For the text-containing cell, return its midpoint in [X, Y] coordinate format. 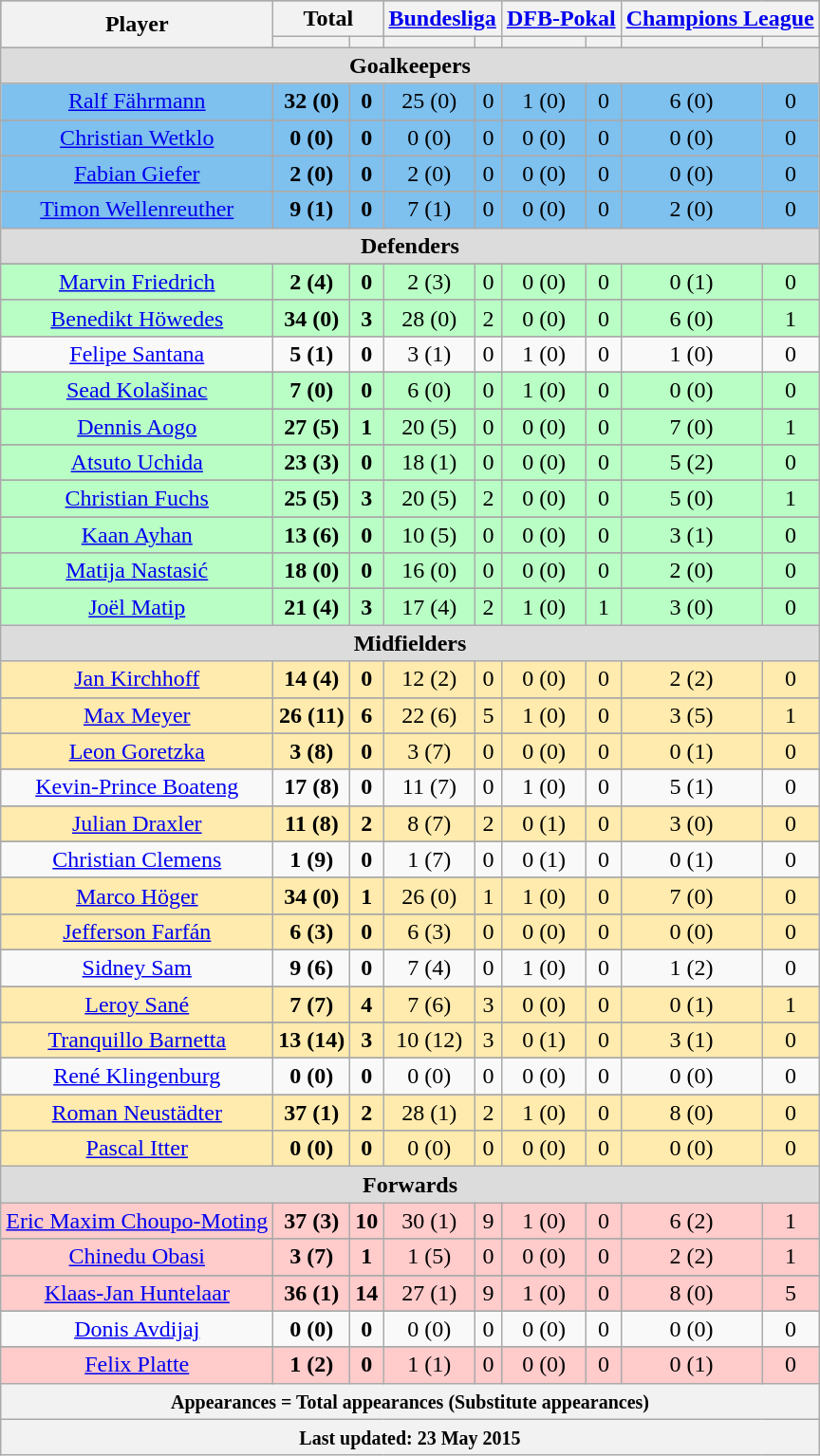
Timon Wellenreuther [137, 210]
René Klingenburg [137, 1077]
2 (3) [429, 282]
14 (4) [311, 679]
7 (7) [311, 1004]
Klaas-Jan Huntelaar [137, 1293]
Appearances = Total appearances (Substitute appearances) [410, 1401]
Christian Clemens [137, 859]
Fabian Giefer [137, 174]
1 (9) [311, 859]
9 (1) [311, 210]
30 (1) [429, 1221]
Donis Avdijaj [137, 1329]
Felix Platte [137, 1365]
Sidney Sam [137, 968]
4 [366, 1004]
7 (1) [429, 210]
11 (8) [311, 823]
Total [328, 19]
Bundesliga [442, 19]
7 (4) [429, 968]
18 (1) [429, 463]
2 (4) [311, 282]
21 (4) [311, 607]
Max Meyer [137, 715]
Jefferson Farfán [137, 931]
3 (5) [691, 715]
28 (1) [429, 1113]
10 (12) [429, 1041]
Midfielders [410, 643]
Sead Kolašinac [137, 390]
13 (6) [311, 535]
Marvin Friedrich [137, 282]
Leon Goretzka [137, 751]
Defenders [410, 246]
12 (2) [429, 679]
Christian Fuchs [137, 499]
1 (5) [429, 1257]
25 (5) [311, 499]
23 (3) [311, 463]
Leroy Sané [137, 1004]
22 (6) [429, 715]
5 (2) [691, 463]
Roman Neustädter [137, 1113]
11 (7) [429, 787]
Christian Wetklo [137, 138]
37 (1) [311, 1113]
10 (5) [429, 535]
26 (11) [311, 715]
Kevin-Prince Boateng [137, 787]
Atsuto Uchida [137, 463]
25 (0) [429, 101]
36 (1) [311, 1293]
9 (6) [311, 968]
27 (5) [311, 426]
10 [366, 1221]
Eric Maxim Choupo-Moting [137, 1221]
13 (14) [311, 1041]
Goalkeepers [410, 65]
Pascal Itter [137, 1149]
1 (7) [429, 859]
Julian Draxler [137, 823]
Benedikt Höwedes [137, 318]
Jan Kirchhoff [137, 679]
6 (2) [691, 1221]
5 (0) [691, 499]
8 (7) [429, 823]
Dennis Aogo [137, 426]
16 (0) [429, 571]
6 [366, 715]
18 (0) [311, 571]
7 (6) [429, 1004]
Felipe Santana [137, 354]
3 (8) [311, 751]
Chinedu Obasi [137, 1257]
DFB-Pokal [561, 19]
Matija Nastasić [137, 571]
Player [137, 25]
Forwards [410, 1185]
Champions League [719, 19]
17 (4) [429, 607]
Marco Höger [137, 895]
26 (0) [429, 895]
Ralf Fährmann [137, 101]
14 [366, 1293]
37 (3) [311, 1221]
Kaan Ayhan [137, 535]
32 (0) [311, 101]
17 (8) [311, 787]
27 (1) [429, 1293]
28 (0) [429, 318]
Tranquillo Barnetta [137, 1041]
Last updated: 23 May 2015 [410, 1437]
1 (1) [429, 1365]
Joël Matip [137, 607]
